From the cell containing the given text, extract its center point as (X, Y) coordinate. 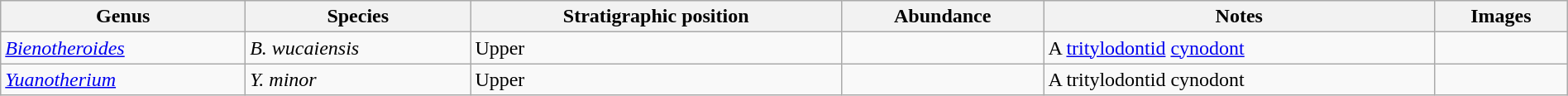
Genus (123, 17)
Images (1502, 17)
Abundance (942, 17)
Y. minor (358, 79)
Species (358, 17)
Yuanotherium (123, 79)
B. wucaiensis (358, 48)
Stratigraphic position (657, 17)
Notes (1239, 17)
Bienotheroides (123, 48)
